Determine the [X, Y] coordinate at the center of the cell enclosing the given text.  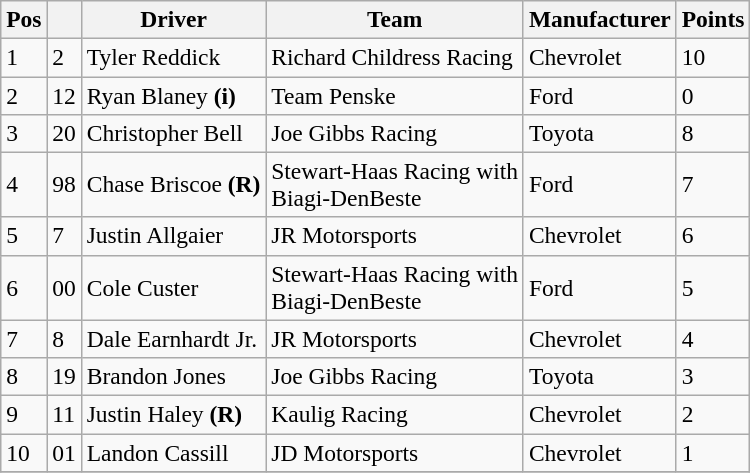
98 [64, 184]
Kaulig Racing [395, 414]
Manufacturer [600, 19]
Brandon Jones [174, 376]
11 [64, 414]
Christopher Bell [174, 133]
Ryan Blaney (i) [174, 95]
0 [713, 95]
Richard Childress Racing [395, 57]
Team Penske [395, 95]
Driver [174, 19]
Cole Custer [174, 288]
Chase Briscoe (R) [174, 184]
Tyler Reddick [174, 57]
Justin Haley (R) [174, 414]
Dale Earnhardt Jr. [174, 339]
Pos [24, 19]
12 [64, 95]
19 [64, 376]
Points [713, 19]
Justin Allgaier [174, 236]
20 [64, 133]
Landon Cassill [174, 452]
JD Motorsports [395, 452]
Team [395, 19]
00 [64, 288]
01 [64, 452]
9 [24, 414]
